Return the (x, y) coordinate for the center point of the cell that contains the specified text.  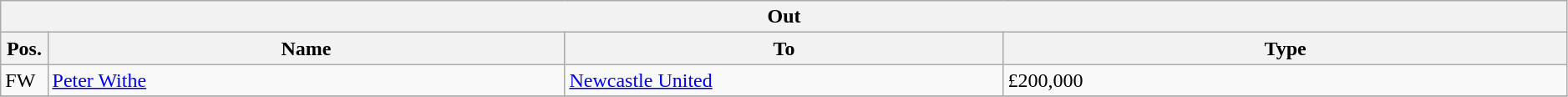
FW (24, 80)
To (784, 48)
Newcastle United (784, 80)
Peter Withe (306, 80)
Type (1285, 48)
Name (306, 48)
Pos. (24, 48)
Out (784, 17)
£200,000 (1285, 80)
